Search for the cell housing the specified text and yield its (x, y) center coordinate. 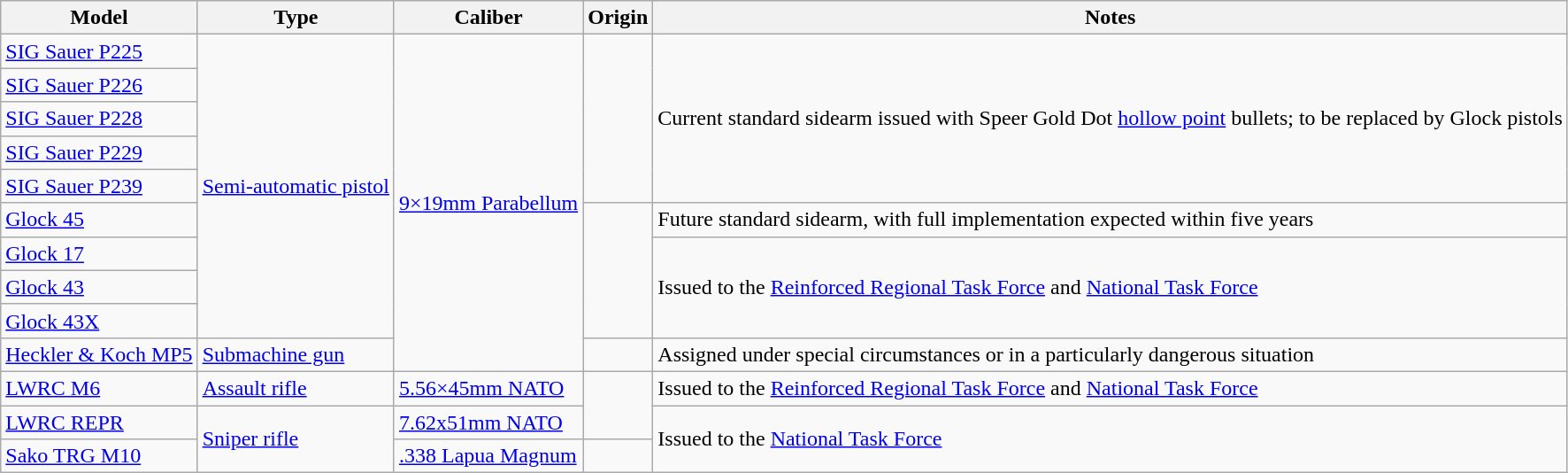
Notes (1111, 18)
SIG Sauer P229 (99, 152)
Submachine gun (296, 354)
SIG Sauer P239 (99, 186)
Type (296, 18)
Glock 45 (99, 220)
Caliber (488, 18)
Glock 43X (99, 321)
SIG Sauer P228 (99, 119)
9×19mm Parabellum (488, 204)
Issued to the National Task Force (1111, 439)
SIG Sauer P225 (99, 51)
Origin (618, 18)
Current standard sidearm issued with Speer Gold Dot hollow point bullets; to be replaced by Glock pistols (1111, 119)
Sniper rifle (296, 439)
SIG Sauer P226 (99, 85)
LWRC M6 (99, 388)
Heckler & Koch MP5 (99, 354)
5.56×45mm NATO (488, 388)
Glock 17 (99, 253)
Assigned under special circumstances or in a particularly dangerous situation (1111, 354)
Future standard sidearm, with full implementation expected within five years (1111, 220)
Sako TRG M10 (99, 456)
LWRC REPR (99, 423)
Glock 43 (99, 287)
Assault rifle (296, 388)
7.62x51mm NATO (488, 423)
Model (99, 18)
.338 Lapua Magnum (488, 456)
Semi-automatic pistol (296, 186)
